Output the [X, Y] coordinate of the center of the cell containing the given text.  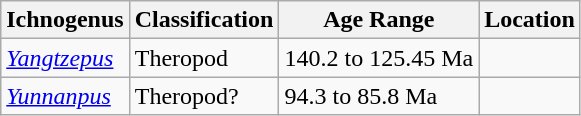
Age Range [379, 20]
Ichnogenus [65, 20]
Location [530, 20]
94.3 to 85.8 Ma [379, 96]
Theropod [204, 58]
140.2 to 125.45 Ma [379, 58]
Classification [204, 20]
Theropod? [204, 96]
Yunnanpus [65, 96]
Yangtzepus [65, 58]
